Return the [x, y] coordinate for the center point of the cell that contains the specified text.  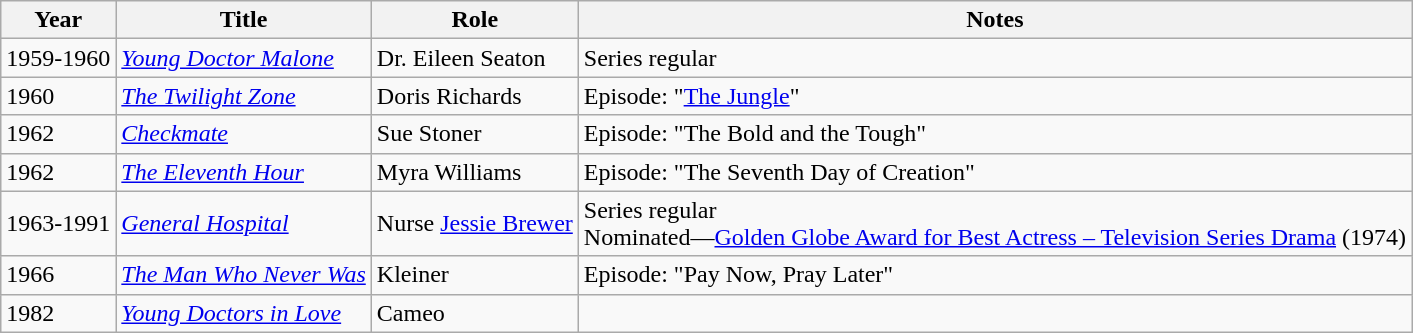
Episode: "The Seventh Day of Creation" [994, 172]
Episode: "Pay Now, Pray Later" [994, 275]
Cameo [474, 313]
Series regularNominated—Golden Globe Award for Best Actress – Television Series Drama (1974) [994, 224]
Young Doctor Malone [244, 58]
Doris Richards [474, 96]
Episode: "The Bold and the Tough" [994, 134]
1960 [58, 96]
1959-1960 [58, 58]
Notes [994, 20]
Year [58, 20]
1963-1991 [58, 224]
Kleiner [474, 275]
The Man Who Never Was [244, 275]
Role [474, 20]
Title [244, 20]
Checkmate [244, 134]
Episode: "The Jungle" [994, 96]
1966 [58, 275]
The Twilight Zone [244, 96]
General Hospital [244, 224]
Myra Williams [474, 172]
Nurse Jessie Brewer [474, 224]
Dr. Eileen Seaton [474, 58]
Series regular [994, 58]
The Eleventh Hour [244, 172]
Young Doctors in Love [244, 313]
1982 [58, 313]
Sue Stoner [474, 134]
